Scan for the cell matching the given text and deliver its [X, Y] coordinate at center. 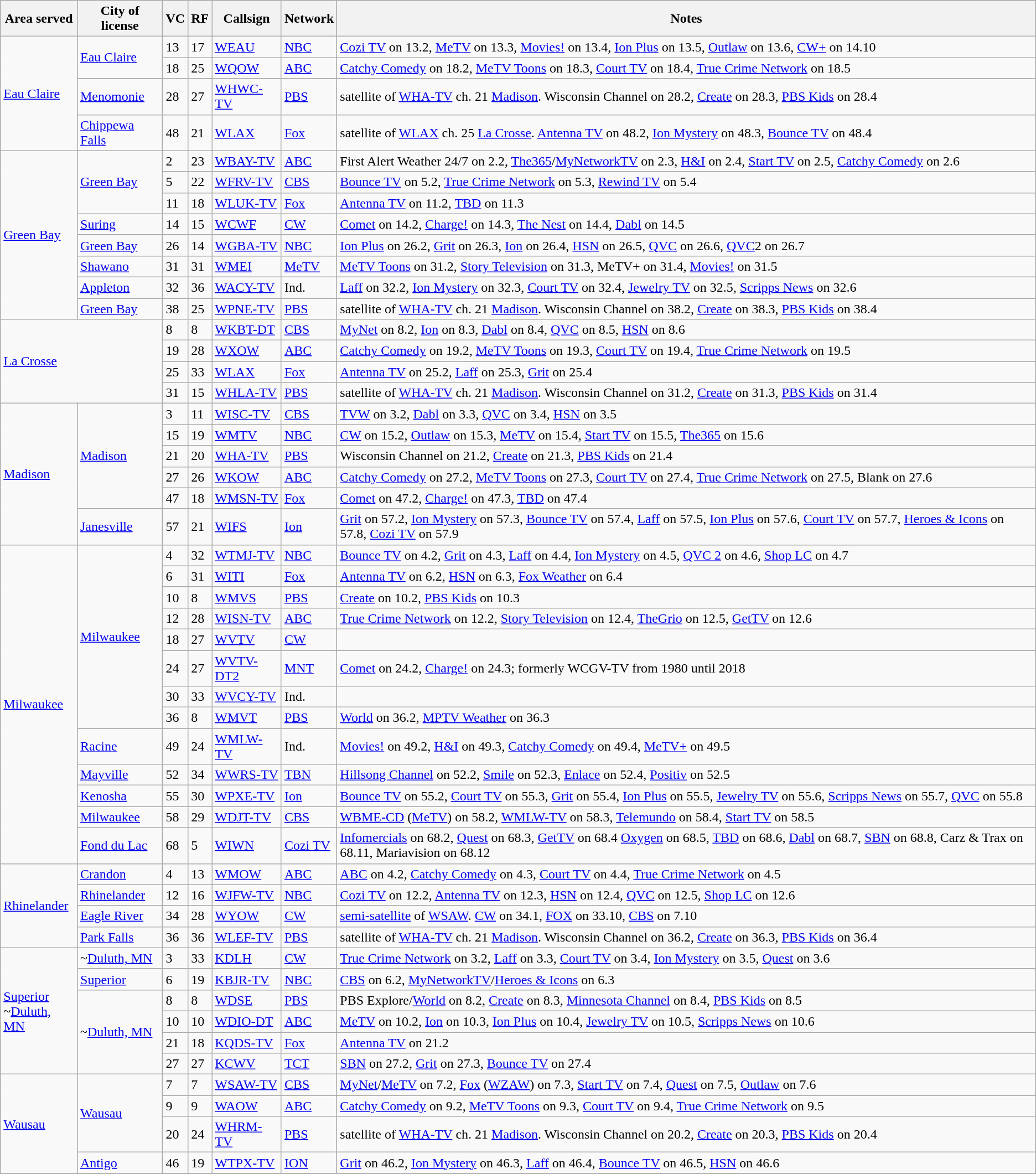
MeTV on 10.2, Ion on 10.3, Ion Plus on 10.4, Jewelry TV on 10.5, Scripps News on 10.6 [686, 1021]
TBN [309, 775]
WMSN-TV [247, 498]
WMVS [247, 597]
WMVT [247, 718]
WSAW-TV [247, 1085]
Cozi TV [309, 846]
Catchy Comedy on 18.2, MeTV Toons on 18.3, Court TV on 18.4, True Crime Network on 18.5 [686, 68]
MyNet on 8.2, Ion on 8.3, Dabl on 8.4, QVC on 8.5, HSN on 8.6 [686, 330]
WBME-CD (MeTV) on 58.2, WMLW-TV on 58.3, Telemundo on 58.4, Start TV on 58.5 [686, 817]
WWRS-TV [247, 775]
Park Falls [120, 937]
WDIO-DT [247, 1021]
Shawano [120, 266]
Eagle River [120, 916]
WMLW-TV [247, 746]
WYOW [247, 916]
Ion Plus on 26.2, Grit on 26.3, Ion on 26.4, HSN on 26.5, QVC on 26.6, QVC2 on 26.7 [686, 245]
WVCY-TV [247, 697]
22 [200, 182]
WLUK-TV [247, 203]
Cozi TV on 13.2, MeTV on 13.3, Movies! on 13.4, Ion Plus on 13.5, Outlaw on 13.6, CW+ on 14.10 [686, 47]
57 [175, 527]
KQDS-TV [247, 1042]
First Alert Weather 24/7 on 2.2, The365/MyNetworkTV on 2.3, H&I on 2.4, Start TV on 2.5, Catchy Comedy on 2.6 [686, 161]
Grit on 57.2, Ion Mystery on 57.3, Bounce TV on 57.4, Laff on 57.5, Ion Plus on 57.6, Court TV on 57.7, Heroes & Icons on 57.8, Cozi TV on 57.9 [686, 527]
semi-satellite of WSAW. CW on 34.1, FOX on 33.10, CBS on 7.10 [686, 916]
Create on 10.2, PBS Kids on 10.3 [686, 597]
La Crosse [82, 361]
ABC on 4.2, Catchy Comedy on 4.3, Court TV on 4.4, True Crime Network on 4.5 [686, 874]
Comet on 47.2, Charge! on 47.3, TBD on 47.4 [686, 498]
WAOW [247, 1106]
Wisconsin Channel on 21.2, Create on 21.3, PBS Kids on 21.4 [686, 456]
17 [200, 47]
Suring [120, 224]
WMOW [247, 874]
Kenosha [120, 796]
WKOW [247, 477]
WJFW-TV [247, 895]
Racine [120, 746]
WDSE [247, 1000]
WCWF [247, 224]
ION [309, 1163]
KDLH [247, 958]
VC [175, 19]
Antenna TV on 21.2 [686, 1042]
WHLA-TV [247, 393]
TVW on 3.2, Dabl on 3.3, QVC on 3.4, HSN on 3.5 [686, 414]
Superior [120, 979]
Comet on 14.2, Charge! on 14.3, The Nest on 14.4, Dabl on 14.5 [686, 224]
satellite of WHA-TV ch. 21 Madison. Wisconsin Channel on 36.2, Create on 36.3, PBS Kids on 36.4 [686, 937]
Antenna TV on 6.2, HSN on 6.3, Fox Weather on 6.4 [686, 576]
satellite of WHA-TV ch. 21 Madison. Wisconsin Channel on 28.2, Create on 28.3, PBS Kids on 28.4 [686, 96]
WPXE-TV [247, 796]
Infomercials on 68.2, Quest on 68.3, GetTV on 68.4 Oxygen on 68.5, TBD on 68.6, Dabl on 68.7, SBN on 68.8, Carz & Trax on 68.11, Mariavision on 68.12 [686, 846]
World on 36.2, MPTV Weather on 36.3 [686, 718]
MyNet/MeTV on 7.2, Fox (WZAW) on 7.3, Start TV on 7.4, Quest on 7.5, Outlaw on 7.6 [686, 1085]
55 [175, 796]
CBS on 6.2, MyNetworkTV/Heroes & Icons on 6.3 [686, 979]
WIWN [247, 846]
MeTV Toons on 31.2, Story Television on 31.3, MeTV+ on 31.4, Movies! on 31.5 [686, 266]
WTPX-TV [247, 1163]
Bounce TV on 5.2, True Crime Network on 5.3, Rewind TV on 5.4 [686, 182]
WACY-TV [247, 287]
29 [200, 817]
Network [309, 19]
38 [175, 308]
Antenna TV on 25.2, Laff on 25.3, Grit on 25.4 [686, 372]
WQOW [247, 68]
WMEI [247, 266]
Laff on 32.2, Ion Mystery on 32.3, Court TV on 32.4, Jewelry TV on 32.5, Scripps News on 32.6 [686, 287]
Superior~Duluth, MN [39, 1011]
Antenna TV on 11.2, TBD on 11.3 [686, 203]
WHRM-TV [247, 1135]
Catchy Comedy on 27.2, MeTV Toons on 27.3, Court TV on 27.4, True Crime Network on 27.5, Blank on 27.6 [686, 477]
68 [175, 846]
Callsign [247, 19]
Mayville [120, 775]
WITI [247, 576]
WHA-TV [247, 456]
WBAY-TV [247, 161]
Movies! on 49.2, H&I on 49.3, Catchy Comedy on 49.4, MeTV+ on 49.5 [686, 746]
49 [175, 746]
Fond du Lac [120, 846]
Bounce TV on 4.2, Grit on 4.3, Laff on 4.4, Ion Mystery on 4.5, QVC 2 on 4.6, Shop LC on 4.7 [686, 555]
TCT [309, 1064]
Chippewa Falls [120, 133]
WMTV [247, 435]
58 [175, 817]
CW on 15.2, Outlaw on 15.3, MeTV on 15.4, Start TV on 15.5, The365 on 15.6 [686, 435]
Catchy Comedy on 9.2, MeTV Toons on 9.3, Court TV on 9.4, True Crime Network on 9.5 [686, 1106]
WVTV-DT2 [247, 668]
Hillsong Channel on 52.2, Smile on 52.3, Enlace on 52.4, Positiv on 52.5 [686, 775]
Crandon [120, 874]
WPNE-TV [247, 308]
Janesville [120, 527]
Menomonie [120, 96]
WISN-TV [247, 618]
16 [200, 895]
WKBT-DT [247, 330]
Grit on 46.2, Ion Mystery on 46.3, Laff on 46.4, Bounce TV on 46.5, HSN on 46.6 [686, 1163]
WDJT-TV [247, 817]
satellite of WHA-TV ch. 21 Madison. Wisconsin Channel on 31.2, Create on 31.3, PBS Kids on 31.4 [686, 393]
Catchy Comedy on 19.2, MeTV Toons on 19.3, Court TV on 19.4, True Crime Network on 19.5 [686, 351]
satellite of WHA-TV ch. 21 Madison. Wisconsin Channel on 20.2, Create on 20.3, PBS Kids on 20.4 [686, 1135]
WXOW [247, 351]
48 [175, 133]
Cozi TV on 12.2, Antenna TV on 12.3, HSN on 12.4, QVC on 12.5, Shop LC on 12.6 [686, 895]
Comet on 24.2, Charge! on 24.3; formerly WCGV-TV from 1980 until 2018 [686, 668]
WTMJ-TV [247, 555]
Appleton [120, 287]
PBS Explore/World on 8.2, Create on 8.3, Minnesota Channel on 8.4, PBS Kids on 8.5 [686, 1000]
True Crime Network on 3.2, Laff on 3.3, Court TV on 3.4, Ion Mystery on 3.5, Quest on 3.6 [686, 958]
WVTV [247, 639]
WGBA-TV [247, 245]
23 [200, 161]
2 [175, 161]
SBN on 27.2, Grit on 27.3, Bounce TV on 27.4 [686, 1064]
WFRV-TV [247, 182]
MNT [309, 668]
WISC-TV [247, 414]
RF [200, 19]
KCWV [247, 1064]
WLEF-TV [247, 937]
Area served [39, 19]
47 [175, 498]
Bounce TV on 55.2, Court TV on 55.3, Grit on 55.4, Ion Plus on 55.5, Jewelry TV on 55.6, Scripps News on 55.7, QVC on 55.8 [686, 796]
46 [175, 1163]
Notes [686, 19]
WEAU [247, 47]
True Crime Network on 12.2, Story Television on 12.4, TheGrio on 12.5, GetTV on 12.6 [686, 618]
satellite of WHA-TV ch. 21 Madison. Wisconsin Channel on 38.2, Create on 38.3, PBS Kids on 38.4 [686, 308]
WHWC-TV [247, 96]
MeTV [309, 266]
Antigo [120, 1163]
satellite of WLAX ch. 25 La Crosse. Antenna TV on 48.2, Ion Mystery on 48.3, Bounce TV on 48.4 [686, 133]
WIFS [247, 527]
52 [175, 775]
City of license [120, 19]
KBJR-TV [247, 979]
